Locate the cell with the specified text and output its (X, Y) center coordinate. 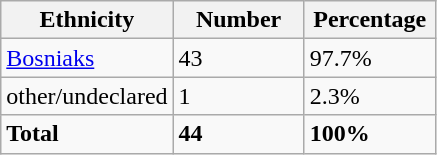
97.7% (370, 58)
Ethnicity (87, 20)
other/undeclared (87, 96)
1 (238, 96)
100% (370, 134)
Bosniaks (87, 58)
2.3% (370, 96)
Total (87, 134)
44 (238, 134)
43 (238, 58)
Number (238, 20)
Percentage (370, 20)
